Scan for the cell matching the given text and deliver its [x, y] coordinate at center. 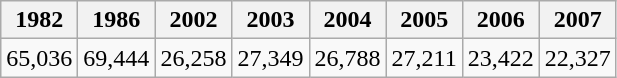
69,444 [116, 58]
1982 [40, 20]
27,211 [424, 58]
65,036 [40, 58]
27,349 [270, 58]
26,788 [348, 58]
2003 [270, 20]
2005 [424, 20]
2006 [500, 20]
26,258 [194, 58]
2002 [194, 20]
1986 [116, 20]
2004 [348, 20]
2007 [578, 20]
23,422 [500, 58]
22,327 [578, 58]
